Return the [X, Y] coordinate for the center point of the cell that contains the specified text.  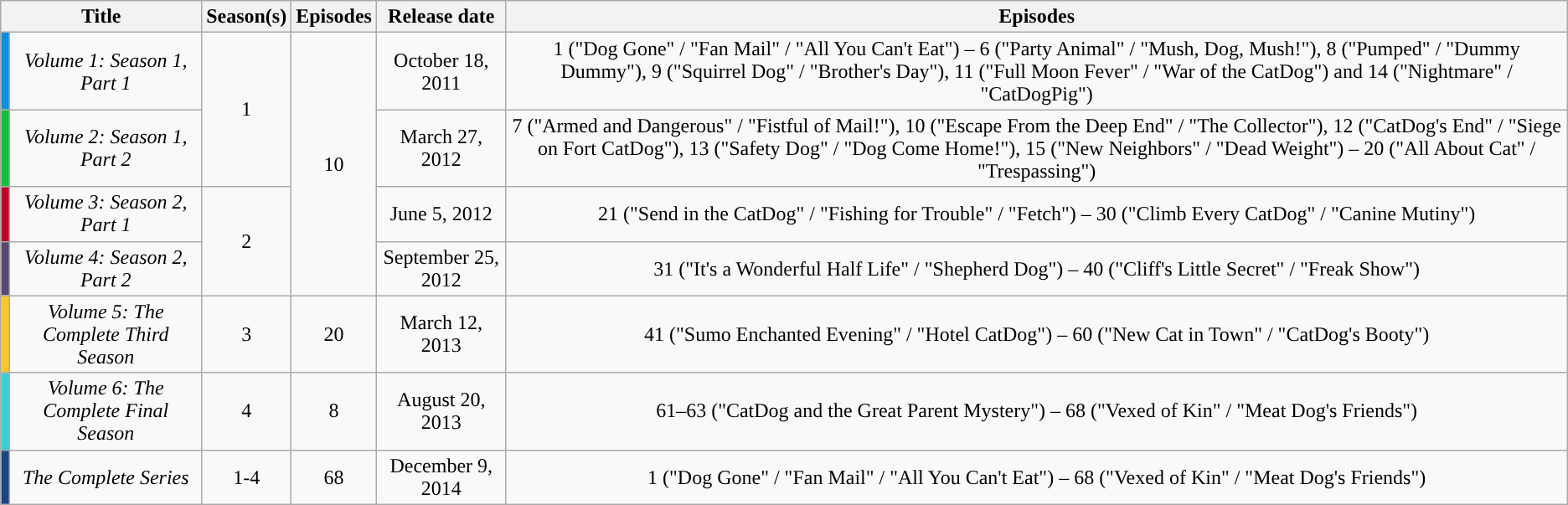
Title [101, 17]
10 [334, 164]
Volume 3: Season 2, Part 1 [106, 214]
3 [246, 334]
31 ("It's a Wonderful Half Life" / "Shepherd Dog") – 40 ("Cliff's Little Secret" / "Freak Show") [1037, 268]
June 5, 2012 [441, 214]
September 25, 2012 [441, 268]
August 20, 2013 [441, 411]
4 [246, 411]
Volume 2: Season 1, Part 2 [106, 148]
October 18, 2011 [441, 71]
21 ("Send in the CatDog" / "Fishing for Trouble" / "Fetch") – 30 ("Climb Every CatDog" / "Canine Mutiny") [1037, 214]
Volume 1: Season 1, Part 1 [106, 71]
68 [334, 477]
41 ("Sumo Enchanted Evening" / "Hotel CatDog") – 60 ("New Cat in Town" / "CatDog's Booty") [1037, 334]
Volume 6: The Complete Final Season [106, 411]
March 12, 2013 [441, 334]
1 ("Dog Gone" / "Fan Mail" / "All You Can't Eat") – 68 ("Vexed of Kin" / "Meat Dog's Friends") [1037, 477]
December 9, 2014 [441, 477]
2 [246, 241]
Season(s) [246, 17]
Volume 5: The Complete Third Season [106, 334]
Release date [441, 17]
March 27, 2012 [441, 148]
61–63 ("CatDog and the Great Parent Mystery") – 68 ("Vexed of Kin" / "Meat Dog's Friends") [1037, 411]
1 [246, 110]
The Complete Series [106, 477]
20 [334, 334]
1-4 [246, 477]
Volume 4: Season 2, Part 2 [106, 268]
8 [334, 411]
